Locate the cell with the specified text and output its [X, Y] center coordinate. 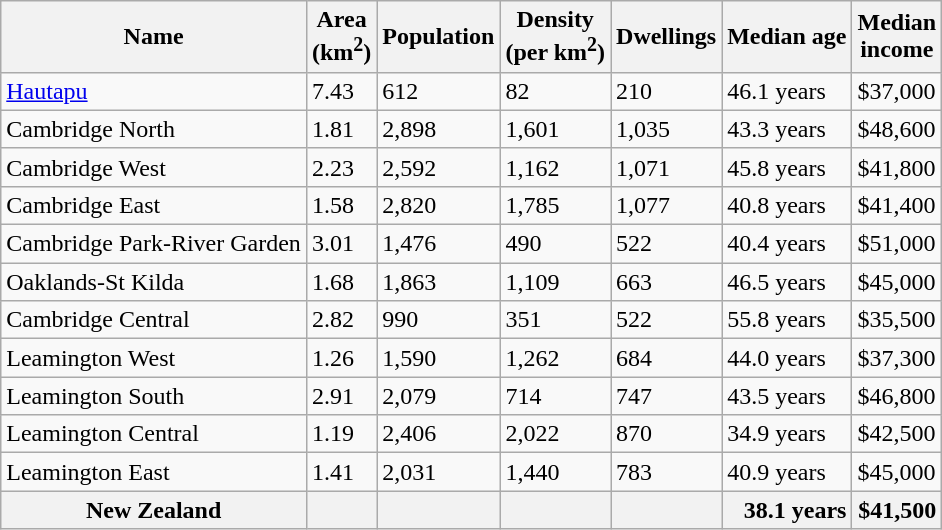
2.82 [341, 320]
663 [666, 282]
684 [666, 358]
747 [666, 396]
Leamington West [154, 358]
$51,000 [897, 244]
Leamington South [154, 396]
$46,800 [897, 396]
1,590 [438, 358]
2,406 [438, 434]
43.3 years [787, 129]
1,077 [666, 205]
7.43 [341, 91]
40.4 years [787, 244]
New Zealand [154, 510]
2.91 [341, 396]
1,071 [666, 167]
Cambridge West [154, 167]
43.5 years [787, 396]
990 [438, 320]
351 [556, 320]
$41,800 [897, 167]
Cambridge East [154, 205]
45.8 years [787, 167]
3.01 [341, 244]
1,109 [556, 282]
Median age [787, 37]
Oaklands-St Kilda [154, 282]
2,592 [438, 167]
2,898 [438, 129]
Cambridge Park-River Garden [154, 244]
Name [154, 37]
46.5 years [787, 282]
1,863 [438, 282]
Cambridge Central [154, 320]
38.1 years [787, 510]
Cambridge North [154, 129]
1,262 [556, 358]
$42,500 [897, 434]
Population [438, 37]
490 [556, 244]
1,162 [556, 167]
$41,400 [897, 205]
Hautapu [154, 91]
44.0 years [787, 358]
210 [666, 91]
Leamington East [154, 472]
1.58 [341, 205]
Density(per km2) [556, 37]
$48,600 [897, 129]
82 [556, 91]
2,022 [556, 434]
714 [556, 396]
2,079 [438, 396]
1.41 [341, 472]
Leamington Central [154, 434]
1.68 [341, 282]
783 [666, 472]
2,820 [438, 205]
Area(km2) [341, 37]
$37,300 [897, 358]
2,031 [438, 472]
$35,500 [897, 320]
1.26 [341, 358]
1.19 [341, 434]
55.8 years [787, 320]
Medianincome [897, 37]
34.9 years [787, 434]
1,601 [556, 129]
1,476 [438, 244]
40.9 years [787, 472]
2.23 [341, 167]
$41,500 [897, 510]
870 [666, 434]
Dwellings [666, 37]
1,785 [556, 205]
46.1 years [787, 91]
612 [438, 91]
40.8 years [787, 205]
1,035 [666, 129]
1.81 [341, 129]
1,440 [556, 472]
$37,000 [897, 91]
